Capture the cell that displays the provided text and extract its [X, Y] central coordinate. 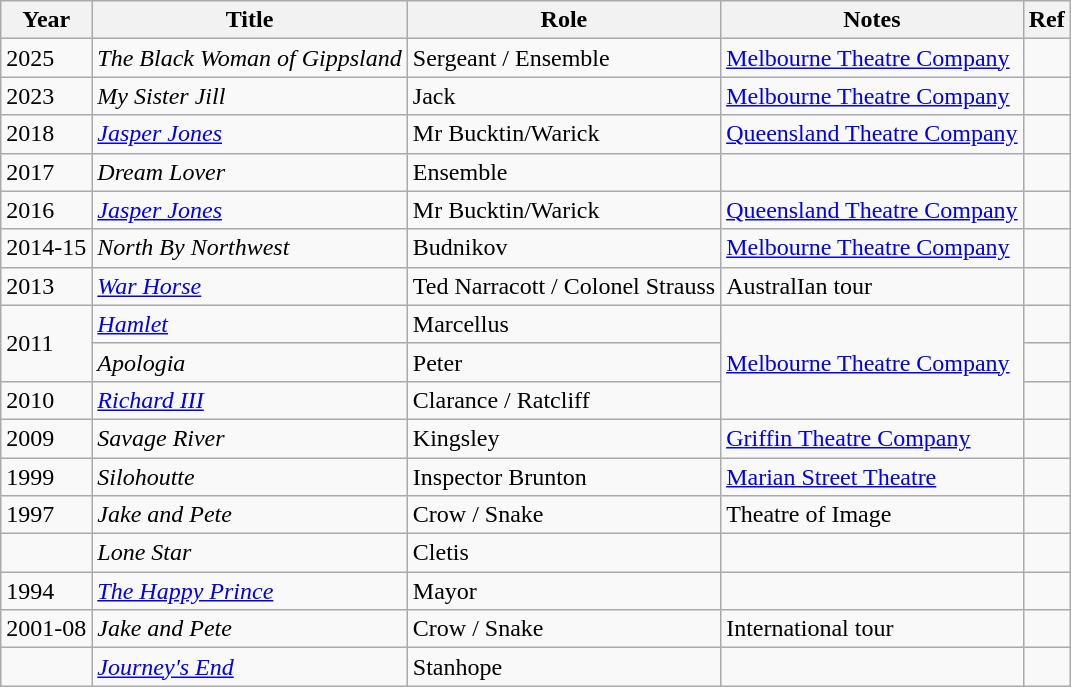
Theatre of Image [872, 515]
2011 [46, 343]
Cletis [564, 553]
Notes [872, 20]
My Sister Jill [250, 96]
Hamlet [250, 324]
Jack [564, 96]
International tour [872, 629]
2010 [46, 400]
Marcellus [564, 324]
1994 [46, 591]
Role [564, 20]
Lone Star [250, 553]
2014-15 [46, 248]
2017 [46, 172]
Inspector Brunton [564, 477]
1999 [46, 477]
The Happy Prince [250, 591]
Ref [1046, 20]
2018 [46, 134]
Year [46, 20]
2009 [46, 438]
Ensemble [564, 172]
North By Northwest [250, 248]
Savage River [250, 438]
Sergeant / Ensemble [564, 58]
2023 [46, 96]
Richard III [250, 400]
Ted Narracott / Colonel Strauss [564, 286]
2025 [46, 58]
Peter [564, 362]
Dream Lover [250, 172]
Kingsley [564, 438]
2001-08 [46, 629]
Mayor [564, 591]
2013 [46, 286]
Griffin Theatre Company [872, 438]
Title [250, 20]
2016 [46, 210]
Marian Street Theatre [872, 477]
Clarance / Ratcliff [564, 400]
1997 [46, 515]
Apologia [250, 362]
Journey's End [250, 667]
Stanhope [564, 667]
Budnikov [564, 248]
AustralIan tour [872, 286]
The Black Woman of Gippsland [250, 58]
War Horse [250, 286]
Silohoutte [250, 477]
